Provide the (x, y) coordinate of the cell's center where the given text is located.  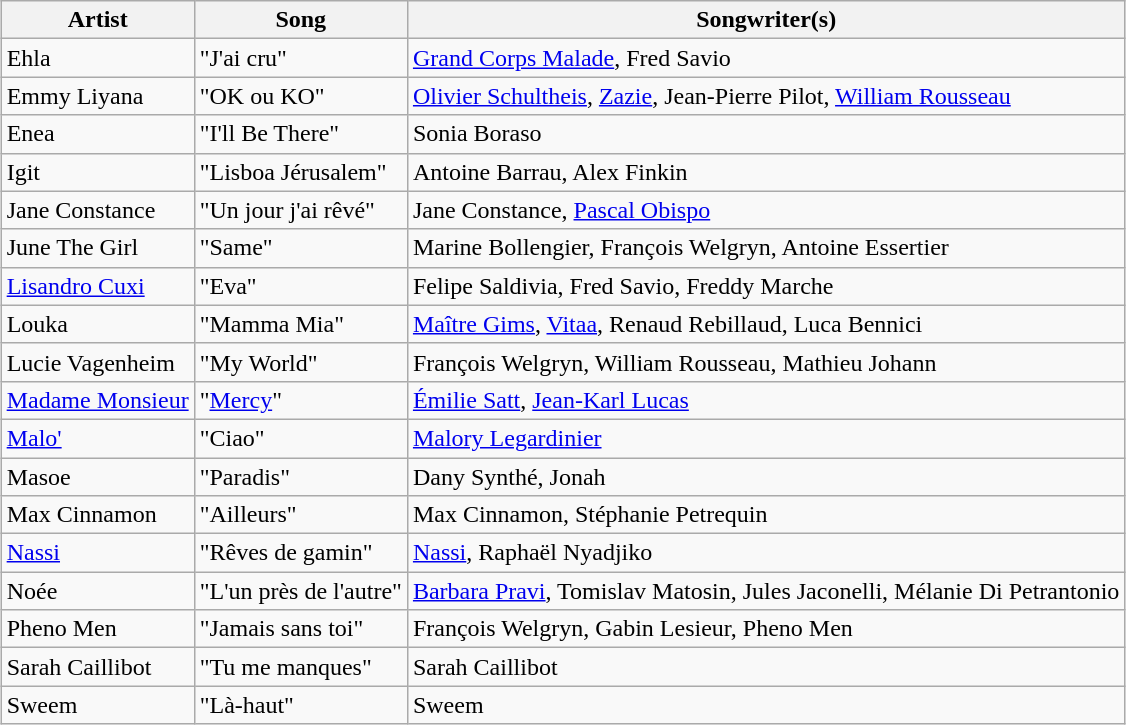
"Lisboa Jérusalem" (300, 172)
"Rêves de gamin" (300, 553)
Louka (98, 324)
Antoine Barrau, Alex Finkin (766, 172)
Nassi, Raphaël Nyadjiko (766, 553)
Jane Constance, Pascal Obispo (766, 210)
"Ailleurs" (300, 515)
Song (300, 20)
Max Cinnamon, Stéphanie Petrequin (766, 515)
Artist (98, 20)
Barbara Pravi, Tomislav Matosin, Jules Jaconelli, Mélanie Di Petrantonio (766, 591)
Dany Synthé, Jonah (766, 477)
"Ciao" (300, 438)
Enea (98, 134)
"L'un près de l'autre" (300, 591)
"Eva" (300, 286)
"Tu me manques" (300, 667)
Nassi (98, 553)
"Mercy" (300, 400)
François Welgryn, Gabin Lesieur, Pheno Men (766, 629)
Sonia Boraso (766, 134)
Madame Monsieur (98, 400)
"J'ai cru" (300, 58)
Malory Legardinier (766, 438)
"Same" (300, 248)
"OK ou KO" (300, 96)
"Là-haut" (300, 705)
June The Girl (98, 248)
Ehla (98, 58)
Max Cinnamon (98, 515)
Igit (98, 172)
"Un jour j'ai rêvé" (300, 210)
Masoe (98, 477)
Émilie Satt, Jean-Karl Lucas (766, 400)
Grand Corps Malade, Fred Savio (766, 58)
"I'll Be There" (300, 134)
Noée (98, 591)
Felipe Saldivia, Fred Savio, Freddy Marche (766, 286)
Songwriter(s) (766, 20)
Lucie Vagenheim (98, 362)
Emmy Liyana (98, 96)
Maître Gims, Vitaa, Renaud Rebillaud, Luca Bennici (766, 324)
"Paradis" (300, 477)
"Mamma Mia" (300, 324)
Olivier Schultheis, Zazie, Jean-Pierre Pilot, William Rousseau (766, 96)
Marine Bollengier, François Welgryn, Antoine Essertier (766, 248)
"Jamais sans toi" (300, 629)
Lisandro Cuxi (98, 286)
François Welgryn, William Rousseau, Mathieu Johann (766, 362)
Malo' (98, 438)
Jane Constance (98, 210)
"My World" (300, 362)
Pheno Men (98, 629)
